Detect which cell encompasses the target text, then output its [X, Y] center coordinate. 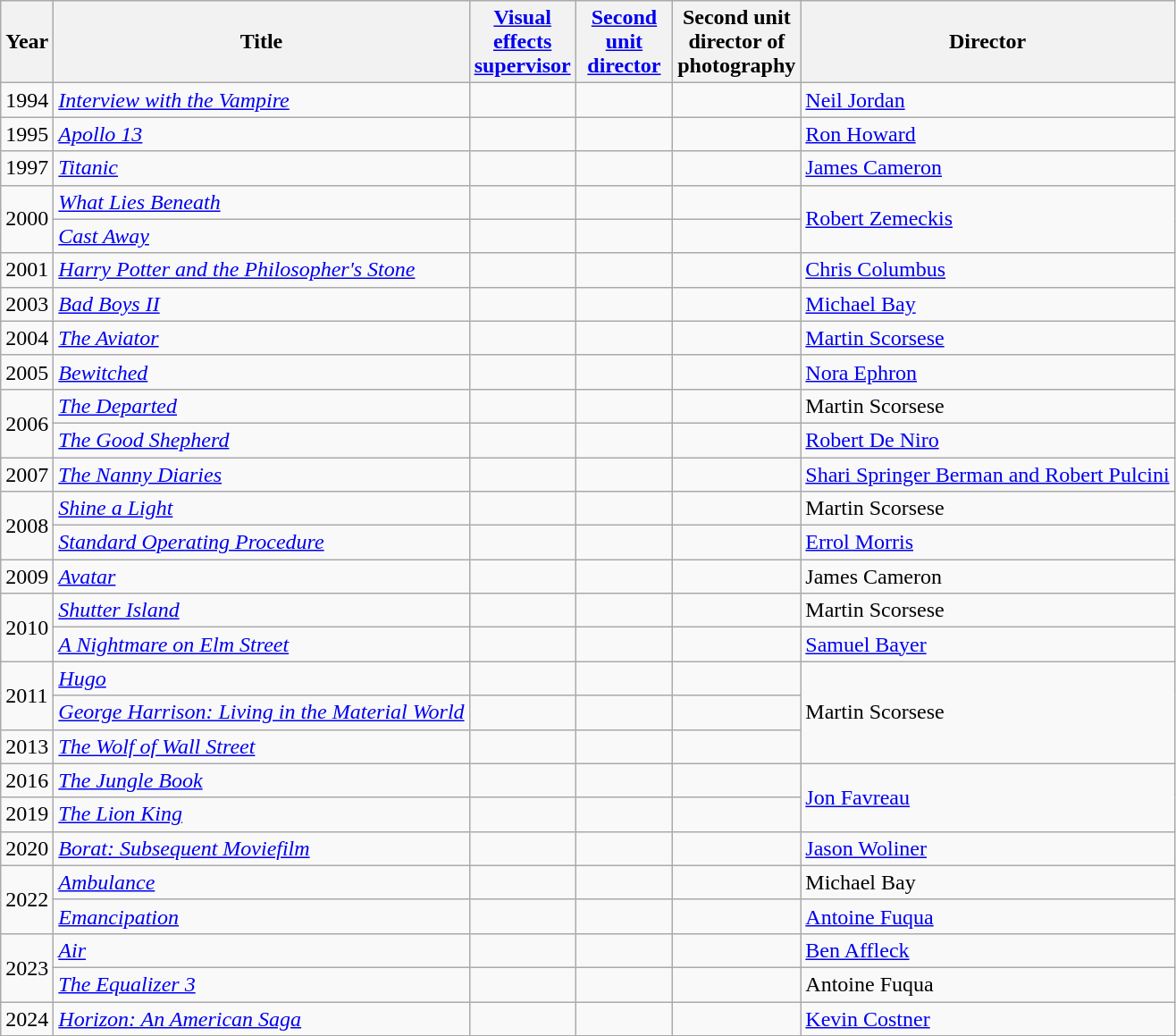
2000 [27, 219]
The Nanny Diaries [261, 475]
2001 [27, 270]
2016 [27, 780]
Interview with the Vampire [261, 100]
2008 [27, 526]
Chris Columbus [987, 270]
Second unit director of photography [736, 42]
The Lion King [261, 814]
Title [261, 42]
The Departed [261, 406]
2013 [27, 746]
2019 [27, 814]
Robert De Niro [987, 440]
Jon Favreau [987, 797]
Borat: Subsequent Moviefilm [261, 848]
Titanic [261, 168]
Visual effects supervisor [522, 42]
Nora Ephron [987, 372]
1997 [27, 168]
Director [987, 42]
2003 [27, 304]
Shine a Light [261, 509]
2011 [27, 695]
Horizon: An American Saga [261, 1018]
Kevin Costner [987, 1018]
Second unit director [624, 42]
1994 [27, 100]
2010 [27, 627]
Ambulance [261, 882]
2022 [27, 899]
Hugo [261, 678]
Avatar [261, 577]
Samuel Bayer [987, 644]
Errol Morris [987, 543]
The Wolf of Wall Street [261, 746]
George Harrison: Living in the Material World [261, 712]
The Aviator [261, 338]
2004 [27, 338]
The Good Shepherd [261, 440]
Shari Springer Berman and Robert Pulcini [987, 475]
Apollo 13 [261, 134]
The Jungle Book [261, 780]
1995 [27, 134]
Year [27, 42]
2005 [27, 372]
2009 [27, 577]
Robert Zemeckis [987, 219]
Bad Boys II [261, 304]
What Lies Beneath [261, 202]
Harry Potter and the Philosopher's Stone [261, 270]
Ben Affleck [987, 950]
Air [261, 950]
Ron Howard [987, 134]
Jason Woliner [987, 848]
Neil Jordan [987, 100]
Cast Away [261, 236]
2007 [27, 475]
Bewitched [261, 372]
Shutter Island [261, 611]
A Nightmare on Elm Street [261, 644]
2020 [27, 848]
2023 [27, 967]
Emancipation [261, 916]
2024 [27, 1018]
Standard Operating Procedure [261, 543]
2006 [27, 423]
The Equalizer 3 [261, 984]
